Capture the cell that displays the provided text and extract its [x, y] central coordinate. 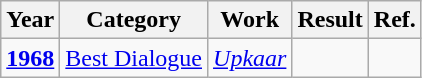
Year [30, 20]
Work [250, 20]
Upkaar [250, 58]
Best Dialogue [134, 58]
Result [330, 20]
1968 [30, 58]
Category [134, 20]
Ref. [394, 20]
